Return (x, y) of the center of cell containing provided text 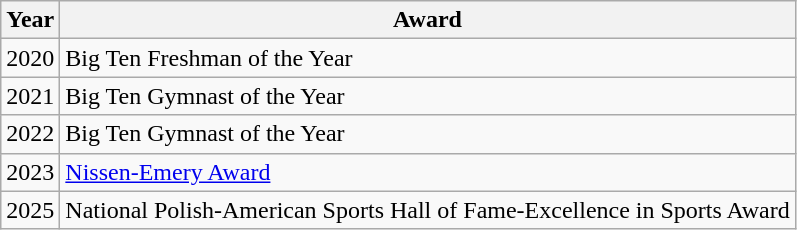
Nissen-Emery Award (428, 172)
2025 (30, 210)
2022 (30, 134)
Award (428, 20)
2021 (30, 96)
Year (30, 20)
2020 (30, 58)
National Polish-American Sports Hall of Fame-Excellence in Sports Award (428, 210)
Big Ten Freshman of the Year (428, 58)
2023 (30, 172)
